Identify which cell holds the provided text, then report its [x, y] central coordinate. 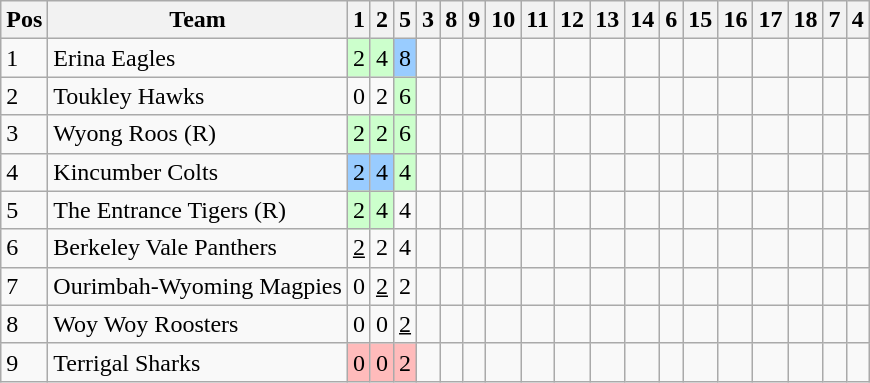
Team [198, 20]
13 [608, 20]
Wyong Roos (R) [198, 134]
Ourimbah-Wyoming Magpies [198, 286]
Pos [24, 20]
12 [572, 20]
18 [806, 20]
Toukley Hawks [198, 96]
15 [700, 20]
10 [504, 20]
Terrigal Sharks [198, 362]
Berkeley Vale Panthers [198, 248]
17 [770, 20]
16 [736, 20]
Kincumber Colts [198, 172]
The Entrance Tigers (R) [198, 210]
14 [642, 20]
Woy Woy Roosters [198, 324]
Erina Eagles [198, 58]
11 [538, 20]
